Detect which cell encompasses the target text, then output its (X, Y) center coordinate. 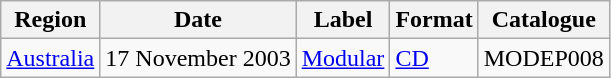
Label (343, 20)
Australia (50, 58)
Region (50, 20)
Catalogue (544, 20)
Format (434, 20)
CD (434, 58)
MODEP008 (544, 58)
Date (198, 20)
Modular (343, 58)
17 November 2003 (198, 58)
